Capture the cell that displays the provided text and extract its [x, y] central coordinate. 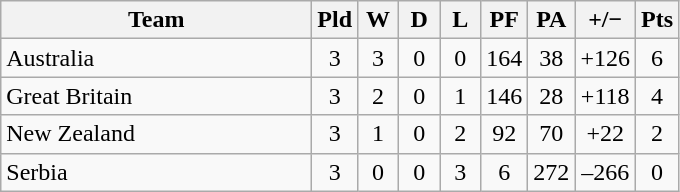
272 [552, 172]
PA [552, 20]
+/− [606, 20]
Great Britain [156, 96]
4 [656, 96]
W [378, 20]
D [420, 20]
New Zealand [156, 134]
PF [504, 20]
164 [504, 58]
Team [156, 20]
38 [552, 58]
+118 [606, 96]
Pts [656, 20]
Serbia [156, 172]
Australia [156, 58]
28 [552, 96]
L [460, 20]
146 [504, 96]
+126 [606, 58]
+22 [606, 134]
–266 [606, 172]
92 [504, 134]
Pld [335, 20]
70 [552, 134]
